Scan for the cell matching the given text and deliver its (X, Y) coordinate at center. 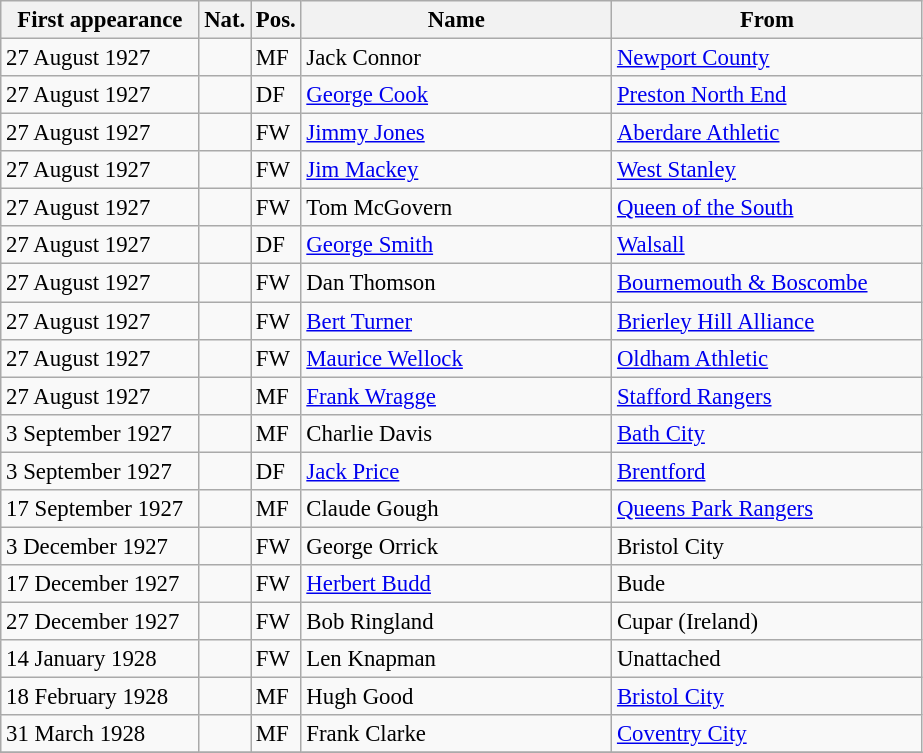
Oldham Athletic (768, 358)
Jim Mackey (456, 170)
Len Knapman (456, 659)
Herbert Budd (456, 584)
Claude Gough (456, 509)
Frank Wragge (456, 396)
George Smith (456, 245)
George Cook (456, 95)
Preston North End (768, 95)
17 December 1927 (100, 584)
18 February 1928 (100, 697)
Brierley Hill Alliance (768, 321)
From (768, 20)
Bob Ringland (456, 621)
Bath City (768, 433)
Queen of the South (768, 208)
Walsall (768, 245)
31 March 1928 (100, 734)
Bournemouth & Boscombe (768, 283)
3 December 1927 (100, 546)
17 September 1927 (100, 509)
Newport County (768, 58)
Jack Connor (456, 58)
Maurice Wellock (456, 358)
14 January 1928 (100, 659)
Name (456, 20)
Hugh Good (456, 697)
Unattached (768, 659)
Pos. (276, 20)
Jack Price (456, 471)
Coventry City (768, 734)
Tom McGovern (456, 208)
Bert Turner (456, 321)
27 December 1927 (100, 621)
Cupar (Ireland) (768, 621)
Bude (768, 584)
First appearance (100, 20)
Brentford (768, 471)
Dan Thomson (456, 283)
Aberdare Athletic (768, 133)
Queens Park Rangers (768, 509)
West Stanley (768, 170)
Frank Clarke (456, 734)
Charlie Davis (456, 433)
Stafford Rangers (768, 396)
Jimmy Jones (456, 133)
George Orrick (456, 546)
Nat. (225, 20)
